Scan for the cell matching the given text and deliver its [x, y] coordinate at center. 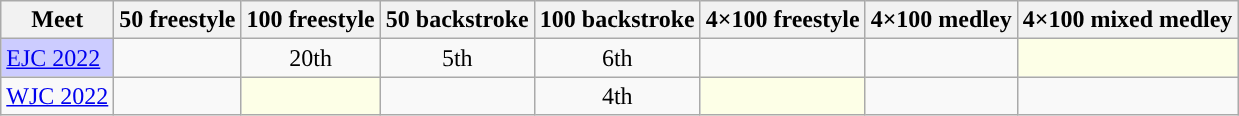
6th [617, 58]
100 backstroke [617, 20]
4×100 medley [941, 20]
50 backstroke [457, 20]
4×100 mixed medley [1128, 20]
5th [457, 58]
WJC 2022 [58, 96]
20th [310, 58]
Meet [58, 20]
100 freestyle [310, 20]
4th [617, 96]
4×100 freestyle [782, 20]
EJC 2022 [58, 58]
50 freestyle [178, 20]
